Identify which cell holds the provided text, then report its (X, Y) central coordinate. 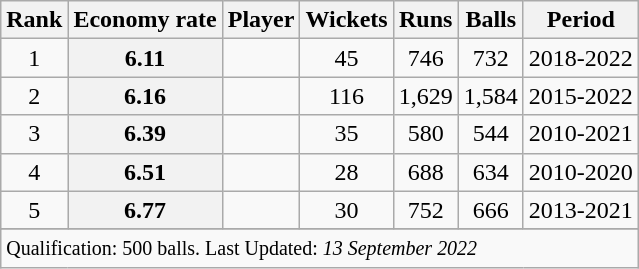
Player (261, 20)
2010-2020 (580, 172)
544 (490, 134)
2010-2021 (580, 134)
4 (34, 172)
1,629 (426, 96)
Economy rate (145, 20)
6.39 (145, 134)
45 (346, 58)
634 (490, 172)
6.11 (145, 58)
2 (34, 96)
752 (426, 210)
732 (490, 58)
35 (346, 134)
6.16 (145, 96)
3 (34, 134)
6.51 (145, 172)
1 (34, 58)
688 (426, 172)
666 (490, 210)
6.77 (145, 210)
Rank (34, 20)
Runs (426, 20)
Qualification: 500 balls. Last Updated: 13 September 2022 (320, 248)
30 (346, 210)
1,584 (490, 96)
Balls (490, 20)
28 (346, 172)
Wickets (346, 20)
2015-2022 (580, 96)
746 (426, 58)
2018-2022 (580, 58)
5 (34, 210)
580 (426, 134)
Period (580, 20)
116 (346, 96)
2013-2021 (580, 210)
